Locate the cell with the specified text and output its (X, Y) center coordinate. 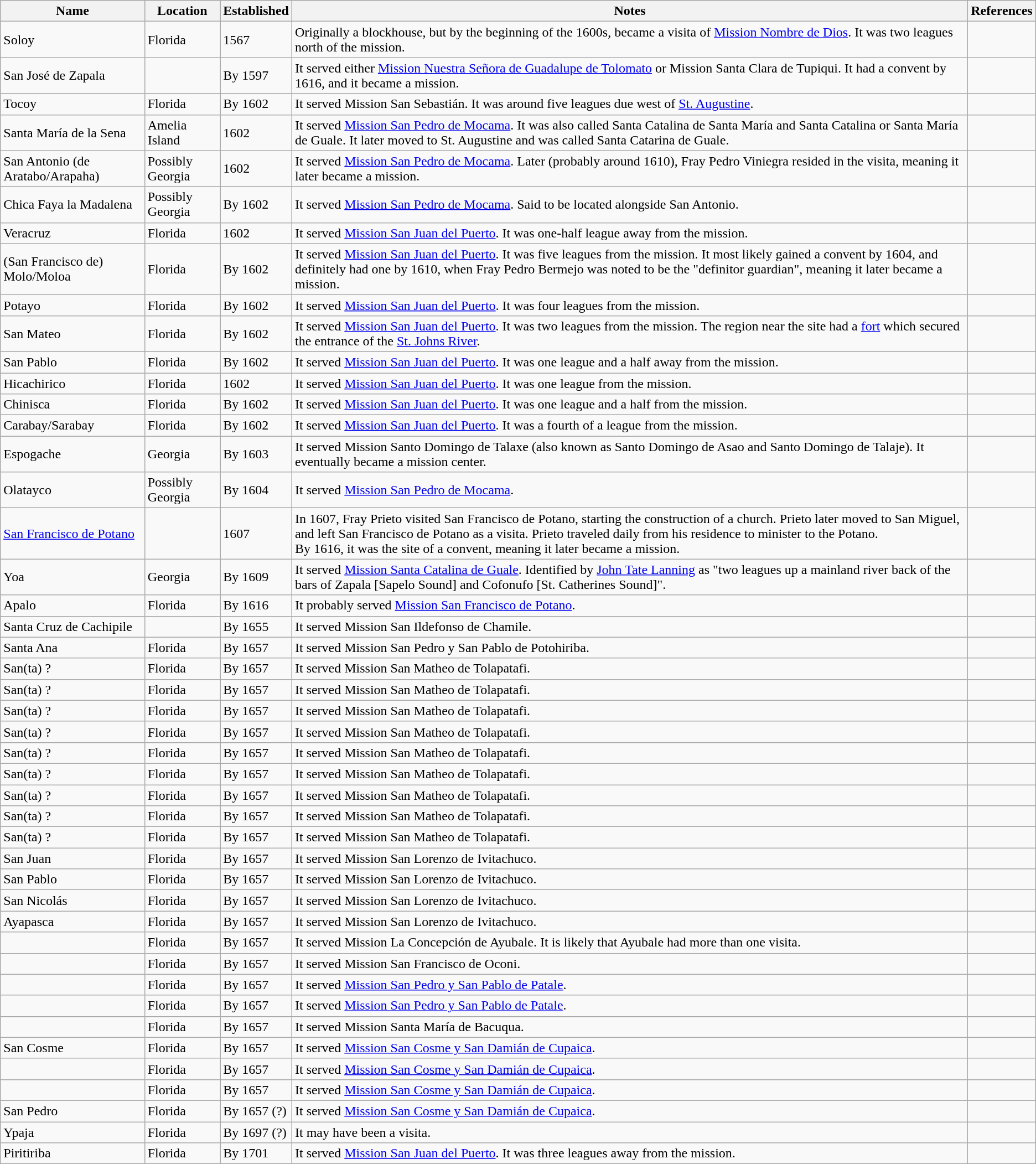
Amelia Island (183, 133)
Santa Cruz de Cachipile (72, 627)
Piritiriba (72, 1153)
By 1597 (256, 75)
It served Mission San Francisco de Oconi. (630, 964)
Notes (630, 11)
Ypaja (72, 1132)
By 1604 (256, 490)
It served Mission San Juan del Puerto. It was one league and a half away from the mission. (630, 362)
San José de Zapala (72, 75)
It served Mission San Pedro de Mocama. Said to be located alongside San Antonio. (630, 205)
It served Mission San Juan del Puerto. It was one league and a half from the mission. (630, 405)
It served Mission San Pedro y San Pablo de Potohiriba. (630, 648)
Chinisca (72, 405)
It served Mission San Juan del Puerto. It was three leagues away from the mission. (630, 1153)
It served Mission Santa María de Bacuqua. (630, 1027)
It probably served Mission San Francisco de Potano. (630, 606)
References (1002, 11)
San Nicolás (72, 901)
Yoa (72, 577)
It served Mission San Ildefonso de Chamile. (630, 627)
Potayo (72, 305)
By 1697 (?) (256, 1132)
By 1609 (256, 577)
Santa Ana (72, 648)
1567 (256, 40)
Soloy (72, 40)
By 1657 (?) (256, 1111)
Hicachirico (72, 384)
It served Mission San Juan del Puerto. It was four leagues from the mission. (630, 305)
Carabay/Sarabay (72, 426)
It served Mission San Sebastián. It was around five leagues due west of St. Augustine. (630, 104)
By 1655 (256, 627)
(San Francisco de) Molo/Moloa (72, 269)
San Antonio (de Aratabo/Arapaha) (72, 168)
It may have been a visita. (630, 1132)
It served Mission San Juan del Puerto. It was one league from the mission. (630, 384)
San Mateo (72, 333)
Location (183, 11)
San Cosme (72, 1048)
Tocoy (72, 104)
Santa María de la Sena (72, 133)
Olatayco (72, 490)
It served Mission San Juan del Puerto. It was one-half league away from the mission. (630, 233)
It served Mission San Pedro de Mocama. Later (probably around 1610), Fray Pedro Viniegra resided in the visita, meaning it later became a mission. (630, 168)
By 1701 (256, 1153)
San Juan (72, 858)
Veracruz (72, 233)
1607 (256, 534)
Ayapasca (72, 922)
It served Mission La Concepción de Ayubale. It is likely that Ayubale had more than one visita. (630, 943)
Chica Faya la Madalena (72, 205)
It served Mission San Pedro de Mocama. (630, 490)
It served Mission San Juan del Puerto. It was a fourth of a league from the mission. (630, 426)
Name (72, 11)
Apalo (72, 606)
By 1616 (256, 606)
Established (256, 11)
San Francisco de Potano (72, 534)
By 1603 (256, 454)
San Pedro (72, 1111)
Originally a blockhouse, but by the beginning of the 1600s, became a visita of Mission Nombre de Dios. It was two leagues north of the mission. (630, 40)
Espogache (72, 454)
It served Mission Santo Domingo de Talaxe (also known as Santo Domingo de Asao and Santo Domingo de Talaje). It eventually became a mission center. (630, 454)
